From the cell containing the given text, extract its center point as [x, y] coordinate. 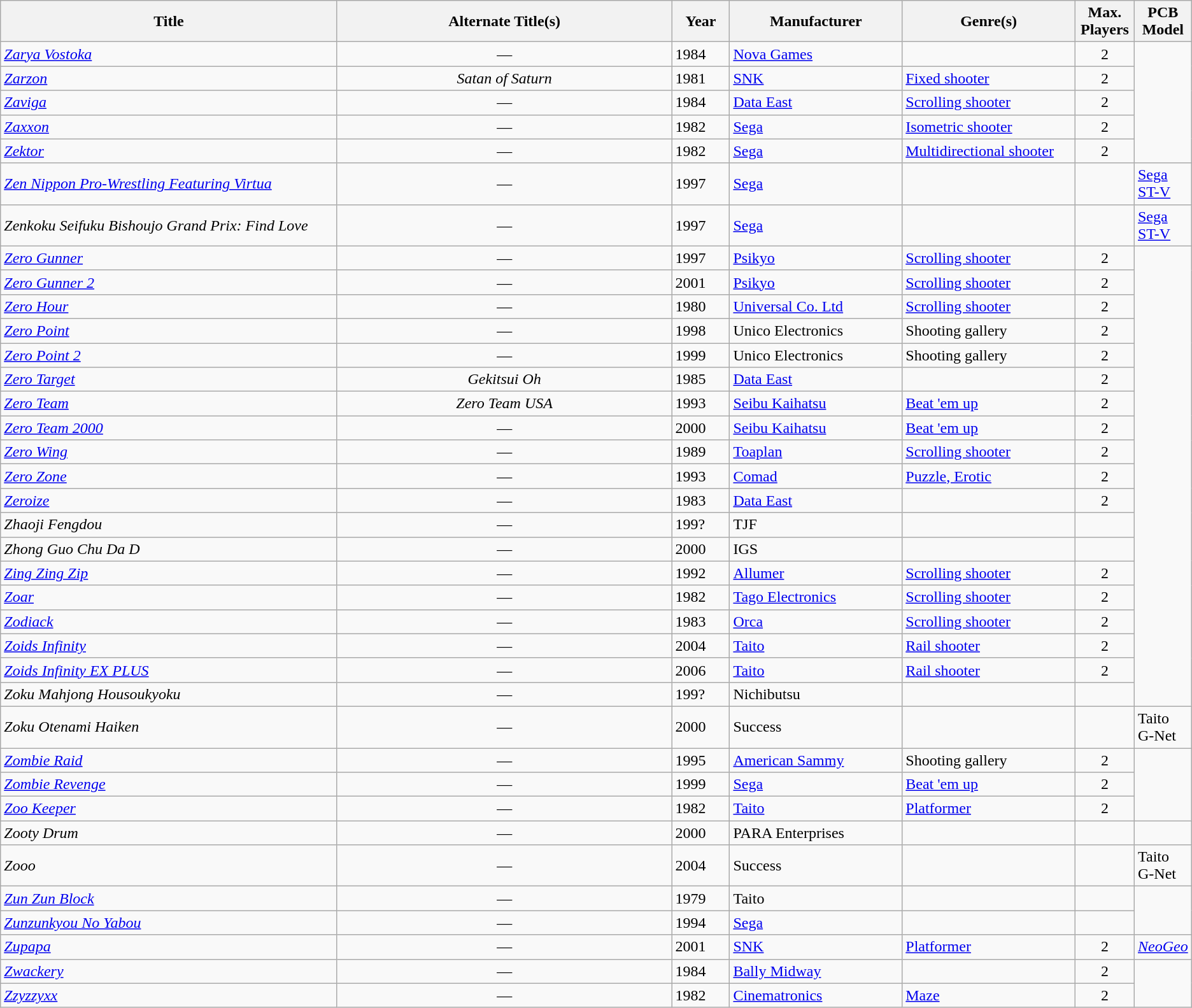
Zero Zone [169, 476]
Zooo [169, 866]
Zooty Drum [169, 833]
1994 [700, 923]
Bally Midway [816, 971]
Zero Team USA [504, 404]
Zero Hour [169, 306]
Zodiack [169, 621]
1989 [700, 452]
Zing Zing Zip [169, 573]
Year [700, 22]
Genre(s) [989, 22]
Zombie Raid [169, 760]
1981 [700, 78]
Nichibutsu [816, 694]
Puzzle, Erotic [989, 476]
Zero Point 2 [169, 355]
Zzyzzyxx [169, 995]
Multidirectional shooter [989, 151]
Zoku Otenami Haiken [169, 727]
1985 [700, 380]
Manufacturer [816, 22]
Orca [816, 621]
Toaplan [816, 452]
NeoGeo [1163, 947]
Zaxxon [169, 127]
Satan of Saturn [504, 78]
Zoo Keeper [169, 809]
1995 [700, 760]
Zoar [169, 597]
Zoku Mahjong Housoukyoku [169, 694]
Zero Gunner 2 [169, 282]
PCB Model [1163, 22]
Zaviga [169, 103]
Gekitsui Oh [504, 380]
Zhaoji Fengdou [169, 525]
1979 [700, 898]
Zupapa [169, 947]
PARA Enterprises [816, 833]
Zoids Infinity EX PLUS [169, 670]
Alternate Title(s) [504, 22]
Zero Point [169, 330]
Title [169, 22]
Zwackery [169, 971]
Zun Zun Block [169, 898]
1998 [700, 330]
Zombie Revenge [169, 784]
Zero Target [169, 380]
Nova Games [816, 54]
Isometric shooter [989, 127]
Zero Team 2000 [169, 428]
Zero Gunner [169, 258]
Max. Players [1104, 22]
Comad [816, 476]
1992 [700, 573]
Cinematronics [816, 995]
2006 [700, 670]
Zen Nippon Pro-Wrestling Featuring Virtua [169, 183]
Zarzon [169, 78]
Zero Team [169, 404]
Zarya Vostoka [169, 54]
Zenkoku Seifuku Bishoujo Grand Prix: Find Love [169, 225]
Zunzunkyou No Yabou [169, 923]
1980 [700, 306]
Universal Co. Ltd [816, 306]
Tago Electronics [816, 597]
Zoids Infinity [169, 646]
TJF [816, 525]
Zeroize [169, 500]
Fixed shooter [989, 78]
Zektor [169, 151]
IGS [816, 549]
Maze [989, 995]
Zhong Guo Chu Da D [169, 549]
Allumer [816, 573]
American Sammy [816, 760]
Zero Wing [169, 452]
